Determine the (x, y) coordinate at the center of the cell enclosing the given text.  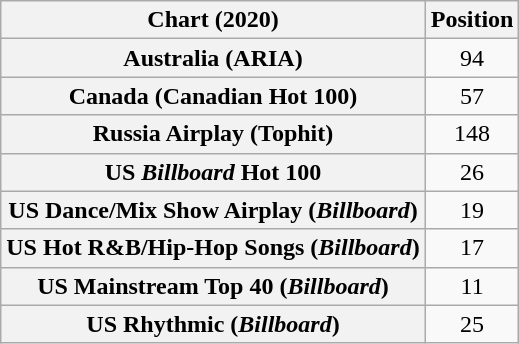
Russia Airplay (Tophit) (213, 134)
Chart (2020) (213, 20)
Canada (Canadian Hot 100) (213, 96)
26 (472, 172)
94 (472, 58)
US Billboard Hot 100 (213, 172)
11 (472, 286)
US Rhythmic (Billboard) (213, 324)
148 (472, 134)
US Dance/Mix Show Airplay (Billboard) (213, 210)
US Hot R&B/Hip-Hop Songs (Billboard) (213, 248)
Position (472, 20)
US Mainstream Top 40 (Billboard) (213, 286)
19 (472, 210)
57 (472, 96)
Australia (ARIA) (213, 58)
25 (472, 324)
17 (472, 248)
